Identify which cell holds the provided text, then report its [x, y] central coordinate. 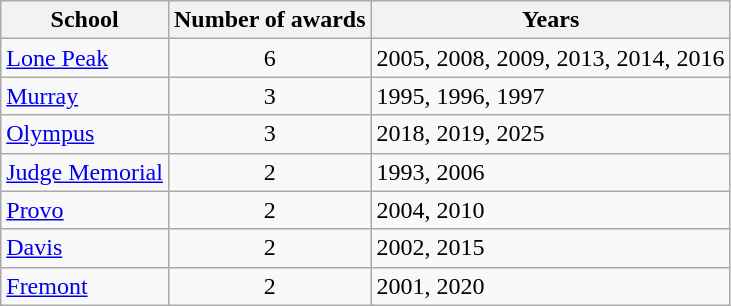
Lone Peak [85, 58]
2002, 2015 [550, 248]
Davis [85, 248]
School [85, 20]
2018, 2019, 2025 [550, 134]
2004, 2010 [550, 210]
6 [270, 58]
Judge Memorial [85, 172]
2005, 2008, 2009, 2013, 2014, 2016 [550, 58]
1993, 2006 [550, 172]
Provo [85, 210]
Years [550, 20]
1995, 1996, 1997 [550, 96]
Olympus [85, 134]
Murray [85, 96]
Fremont [85, 286]
2001, 2020 [550, 286]
Number of awards [270, 20]
